Locate the cell with the specified text and output its [X, Y] center coordinate. 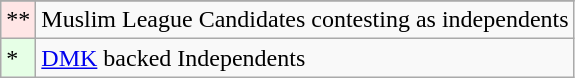
Muslim League Candidates contesting as independents [305, 20]
* [18, 58]
** [18, 20]
DMK backed Independents [305, 58]
